Find where the given text appears and provide that cell's center as (x, y) coordinate. 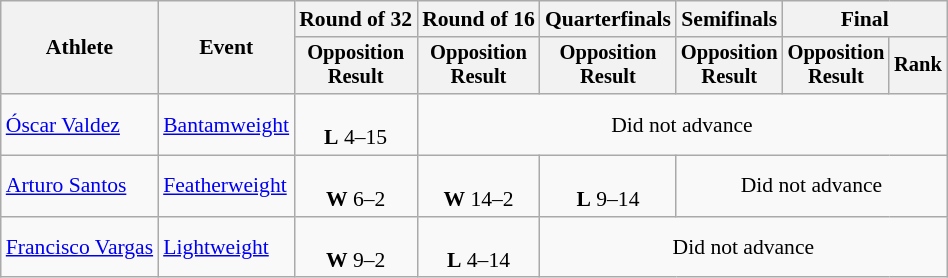
Lightweight (226, 248)
L 4–15 (356, 124)
W 9–2 (356, 248)
Arturo Santos (80, 186)
Round of 16 (478, 19)
Final (865, 19)
Rank (918, 66)
Round of 32 (356, 19)
L 9–14 (608, 186)
Featherweight (226, 186)
Event (226, 48)
Óscar Valdez (80, 124)
W 14–2 (478, 186)
Bantamweight (226, 124)
Quarterfinals (608, 19)
L 4–14 (478, 248)
Semifinals (730, 19)
W 6–2 (356, 186)
Athlete (80, 48)
Francisco Vargas (80, 248)
